Scan for the cell matching the given text and deliver its [X, Y] coordinate at center. 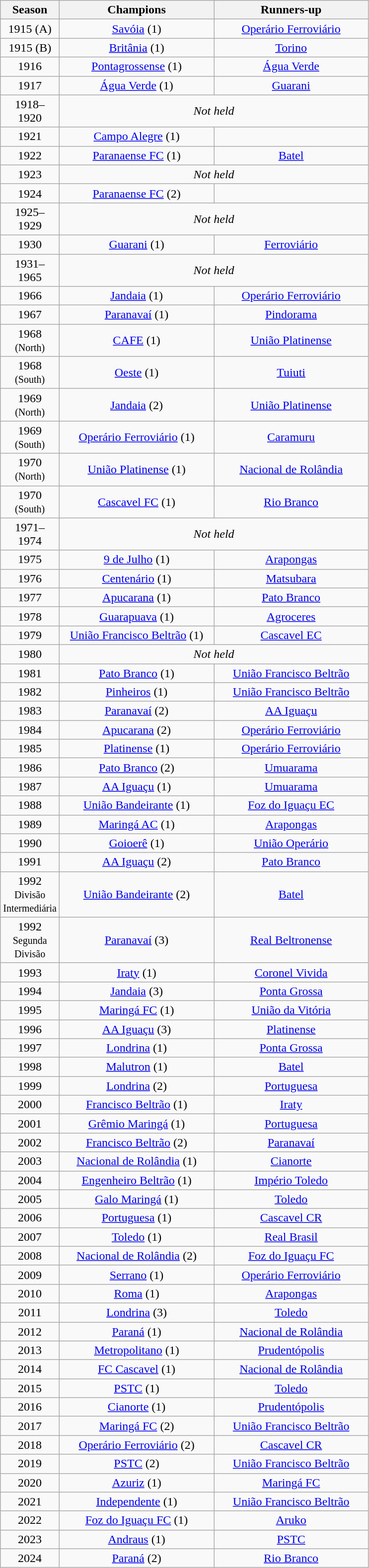
Britânia (1) [137, 48]
1971–1974 [30, 534]
1921 [30, 137]
2000 [30, 1105]
2010 [30, 1293]
Coronel Vivida [291, 972]
Iraty [291, 1105]
Londrina (2) [137, 1086]
Paranaense FC (1) [137, 155]
Paranavaí (1) [137, 315]
Caramuru [291, 437]
Jandaia (1) [137, 296]
Paranavaí (2) [137, 711]
AA Iguaçu (1) [137, 786]
Nacional de Rolândia (2) [137, 1256]
Pindorama [291, 315]
2014 [30, 1369]
Operário Ferroviário (1) [137, 437]
Tuiuti [291, 372]
1970(North) [30, 470]
1916 [30, 67]
2008 [30, 1256]
2020 [30, 1483]
1992Divisão Intermediária [30, 894]
Cianorte [291, 1161]
1969(North) [30, 405]
União Operário [291, 843]
Aruko [291, 1520]
Nacional de Rolândia (1) [137, 1161]
PSTC (1) [137, 1388]
Azuriz (1) [137, 1483]
PSTC [291, 1539]
Apucarana (2) [137, 730]
2001 [30, 1124]
1999 [30, 1086]
Londrina (3) [137, 1312]
AA Iguaçu (3) [137, 1029]
Malutron (1) [137, 1067]
2022 [30, 1520]
1978 [30, 616]
Cascavel FC (1) [137, 501]
1968(South) [30, 372]
Oeste (1) [137, 372]
Platinense [291, 1029]
1984 [30, 730]
1924 [30, 193]
1915 (A) [30, 29]
Paranavaí [291, 1142]
1981 [30, 673]
Londrina (1) [137, 1048]
1991 [30, 862]
Goioerê (1) [137, 843]
Francisco Beltrão (1) [137, 1105]
Torino [291, 48]
Centenário (1) [137, 578]
Real Brasil [291, 1237]
Guarapuava (1) [137, 616]
PSTC (2) [137, 1464]
Engenheiro Beltrão (1) [137, 1180]
Francisco Beltrão (2) [137, 1142]
Galo Maringá (1) [137, 1199]
Maringá FC (2) [137, 1426]
2017 [30, 1426]
Maringá AC (1) [137, 824]
1918–1920 [30, 111]
2016 [30, 1407]
Platinense (1) [137, 749]
2007 [30, 1237]
1925–1929 [30, 218]
2021 [30, 1501]
Andraus (1) [137, 1539]
1930 [30, 244]
Roma (1) [137, 1293]
Guarani [291, 85]
AA Iguaçu [291, 711]
Paraná (1) [137, 1331]
União Bandeirante (2) [137, 894]
1969(South) [30, 437]
1994 [30, 991]
Ferroviário [291, 244]
2006 [30, 1218]
Pato Branco (1) [137, 673]
1992Segunda Divisão [30, 940]
Guarani (1) [137, 244]
Savóia (1) [137, 29]
Iraty (1) [137, 972]
Paraná (2) [137, 1558]
FC Cascavel (1) [137, 1369]
Pinheiros (1) [137, 692]
Paranavaí (3) [137, 940]
1989 [30, 824]
1990 [30, 843]
Cianorte (1) [137, 1407]
Pato Branco (2) [137, 768]
Água Verde (1) [137, 85]
2005 [30, 1199]
2024 [30, 1558]
1983 [30, 711]
Serrano (1) [137, 1275]
União Bandeirante (1) [137, 805]
Pontagrossense (1) [137, 67]
9 de Julho (1) [137, 560]
1977 [30, 597]
2013 [30, 1351]
Champions [137, 10]
Jandaia (3) [137, 991]
Campo Alegre (1) [137, 137]
Foz do Iguaçu FC [291, 1256]
Foz do Iguaçu EC [291, 805]
Metropolitano (1) [137, 1351]
Apucarana (1) [137, 597]
1985 [30, 749]
1980 [30, 654]
1968(North) [30, 341]
1993 [30, 972]
Maringá FC (1) [137, 1010]
2023 [30, 1539]
Foz do Iguaçu FC (1) [137, 1520]
2002 [30, 1142]
Paranaense FC (2) [137, 193]
Independente (1) [137, 1501]
1976 [30, 578]
Runners-up [291, 10]
CAFE (1) [137, 341]
1967 [30, 315]
2012 [30, 1331]
2003 [30, 1161]
1931–1965 [30, 270]
Império Toledo [291, 1180]
União Francisco Beltrão (1) [137, 635]
Matsubara [291, 578]
Jandaia (2) [137, 405]
1917 [30, 85]
2011 [30, 1312]
Agroceres [291, 616]
Água Verde [291, 67]
Grêmio Maringá (1) [137, 1124]
1979 [30, 635]
Season [30, 10]
1923 [30, 174]
1970(South) [30, 501]
Portuguesa (1) [137, 1218]
1922 [30, 155]
1975 [30, 560]
Toledo (1) [137, 1237]
1997 [30, 1048]
1987 [30, 786]
2009 [30, 1275]
Maringá FC [291, 1483]
1966 [30, 296]
1998 [30, 1067]
1982 [30, 692]
1915 (B) [30, 48]
União Platinense (1) [137, 470]
2015 [30, 1388]
2004 [30, 1180]
Operário Ferroviário (2) [137, 1445]
2019 [30, 1464]
Real Beltronense [291, 940]
1996 [30, 1029]
2018 [30, 1445]
1986 [30, 768]
AA Iguaçu (2) [137, 862]
Cascavel EC [291, 635]
1995 [30, 1010]
União da Vitória [291, 1010]
1988 [30, 805]
